Search for the cell housing the specified text and yield its (X, Y) center coordinate. 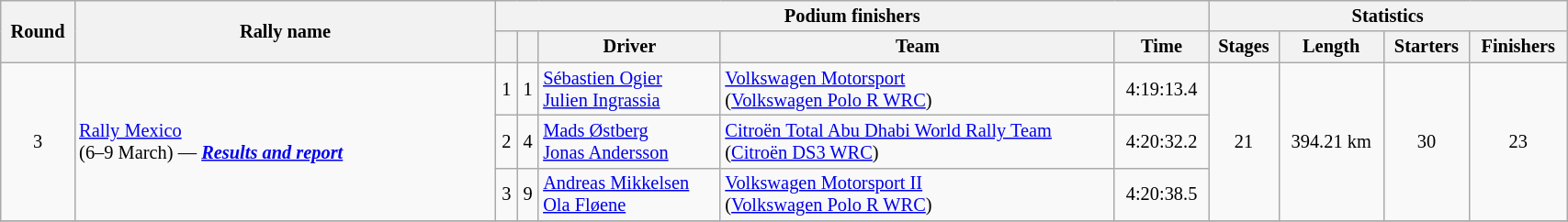
Andreas Mikkelsen Ola Fløene (629, 194)
Volkswagen Motorsport (Volkswagen Polo R WRC) (917, 89)
Round (39, 31)
Mads Østberg Jonas Andersson (629, 141)
Length (1331, 47)
Citroën Total Abu Dhabi World Rally Team (Citroën DS3 WRC) (917, 141)
Driver (629, 47)
4:20:38.5 (1161, 194)
4 (527, 141)
Starters (1427, 47)
Time (1161, 47)
Sébastien Ogier Julien Ingrassia (629, 89)
30 (1427, 141)
4:20:32.2 (1161, 141)
Rally name (285, 31)
2 (507, 141)
Volkswagen Motorsport II (Volkswagen Polo R WRC) (917, 194)
Finishers (1518, 47)
394.21 km (1331, 141)
Rally Mexico(6–9 March) — Results and report (285, 141)
9 (527, 194)
4:19:13.4 (1161, 89)
Team (917, 47)
Statistics (1388, 16)
21 (1244, 141)
23 (1518, 141)
Stages (1244, 47)
Podium finishers (852, 16)
